Scan for the cell matching the given text and deliver its (x, y) coordinate at center. 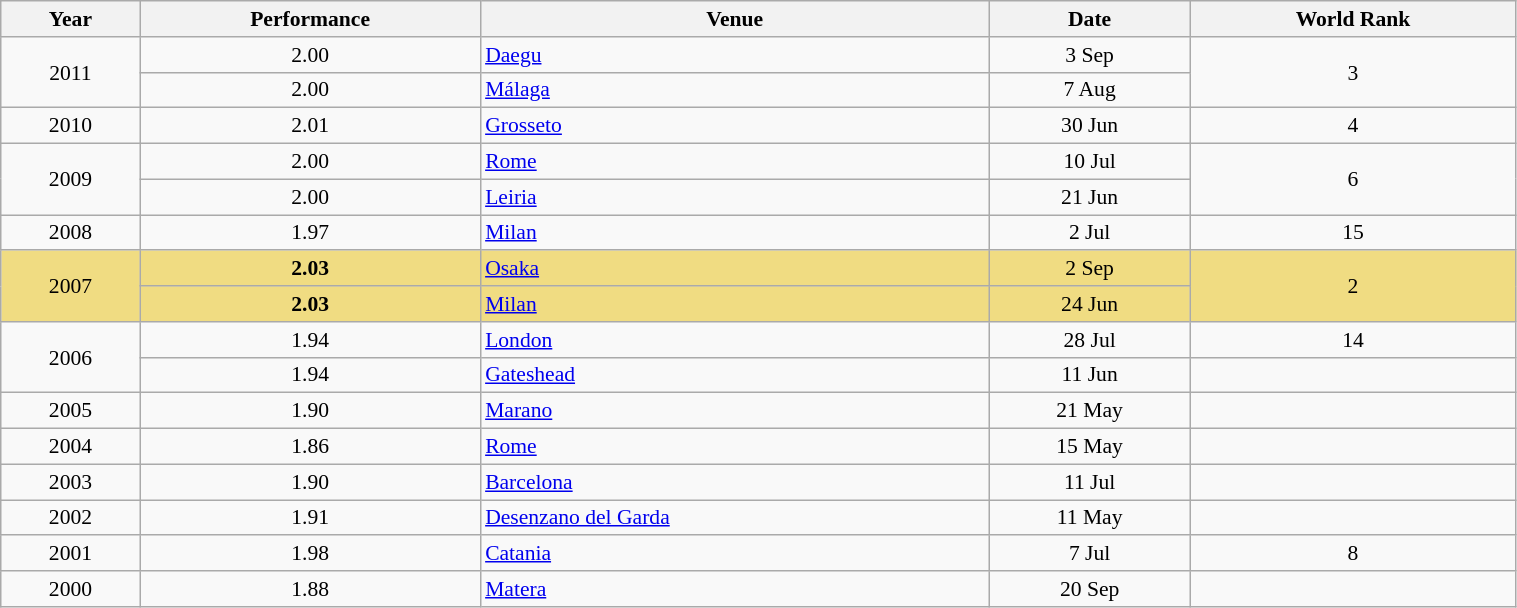
Performance (310, 19)
2006 (70, 358)
Málaga (734, 90)
1.98 (310, 554)
3 Sep (1090, 55)
2 Sep (1090, 269)
Desenzano del Garda (734, 518)
21 Jun (1090, 197)
1.88 (310, 589)
20 Sep (1090, 589)
4 (1353, 126)
10 Jul (1090, 162)
Year (70, 19)
Matera (734, 589)
2 Jul (1090, 233)
21 May (1090, 411)
2008 (70, 233)
7 Jul (1090, 554)
3 (1353, 72)
2001 (70, 554)
2010 (70, 126)
11 Jun (1090, 375)
Grosseto (734, 126)
11 May (1090, 518)
2009 (70, 180)
World Rank (1353, 19)
2007 (70, 286)
28 Jul (1090, 340)
2000 (70, 589)
6 (1353, 180)
2004 (70, 447)
Leiria (734, 197)
24 Jun (1090, 304)
Barcelona (734, 482)
2005 (70, 411)
14 (1353, 340)
15 May (1090, 447)
Daegu (734, 55)
Date (1090, 19)
Gateshead (734, 375)
2002 (70, 518)
Osaka (734, 269)
1.86 (310, 447)
2 (1353, 286)
11 Jul (1090, 482)
Venue (734, 19)
1.97 (310, 233)
15 (1353, 233)
2011 (70, 72)
7 Aug (1090, 90)
1.91 (310, 518)
2.01 (310, 126)
Marano (734, 411)
London (734, 340)
2003 (70, 482)
8 (1353, 554)
Catania (734, 554)
30 Jun (1090, 126)
